Scan for the cell matching the given text and deliver its [X, Y] coordinate at center. 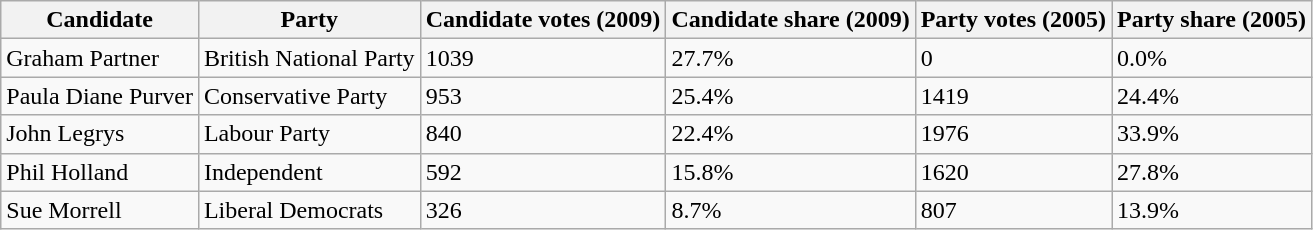
Paula Diane Purver [100, 96]
807 [1013, 210]
British National Party [309, 58]
Independent [309, 172]
Candidate share (2009) [790, 20]
1976 [1013, 134]
33.9% [1212, 134]
Liberal Democrats [309, 210]
Candidate votes (2009) [543, 20]
22.4% [790, 134]
Conservative Party [309, 96]
Candidate [100, 20]
1419 [1013, 96]
0 [1013, 58]
Party votes (2005) [1013, 20]
Graham Partner [100, 58]
0.0% [1212, 58]
27.8% [1212, 172]
15.8% [790, 172]
Party [309, 20]
953 [543, 96]
1620 [1013, 172]
Labour Party [309, 134]
Phil Holland [100, 172]
13.9% [1212, 210]
John Legrys [100, 134]
840 [543, 134]
27.7% [790, 58]
592 [543, 172]
Party share (2005) [1212, 20]
1039 [543, 58]
Sue Morrell [100, 210]
25.4% [790, 96]
8.7% [790, 210]
326 [543, 210]
24.4% [1212, 96]
